Determine the (x, y) coordinate at the center of the cell enclosing the given text.  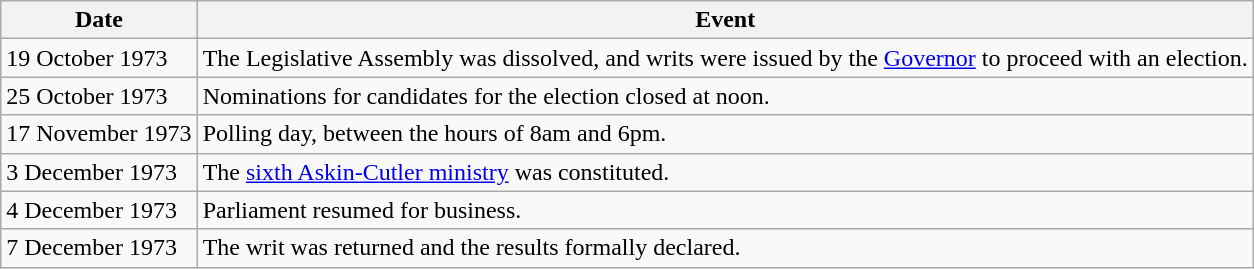
4 December 1973 (99, 210)
17 November 1973 (99, 134)
25 October 1973 (99, 96)
3 December 1973 (99, 172)
Parliament resumed for business. (725, 210)
The sixth Askin-Cutler ministry was constituted. (725, 172)
19 October 1973 (99, 58)
Date (99, 20)
Nominations for candidates for the election closed at noon. (725, 96)
Polling day, between the hours of 8am and 6pm. (725, 134)
Event (725, 20)
The Legislative Assembly was dissolved, and writs were issued by the Governor to proceed with an election. (725, 58)
7 December 1973 (99, 248)
The writ was returned and the results formally declared. (725, 248)
